Extract the [X, Y] coordinate from the center of the cell holding the provided text.  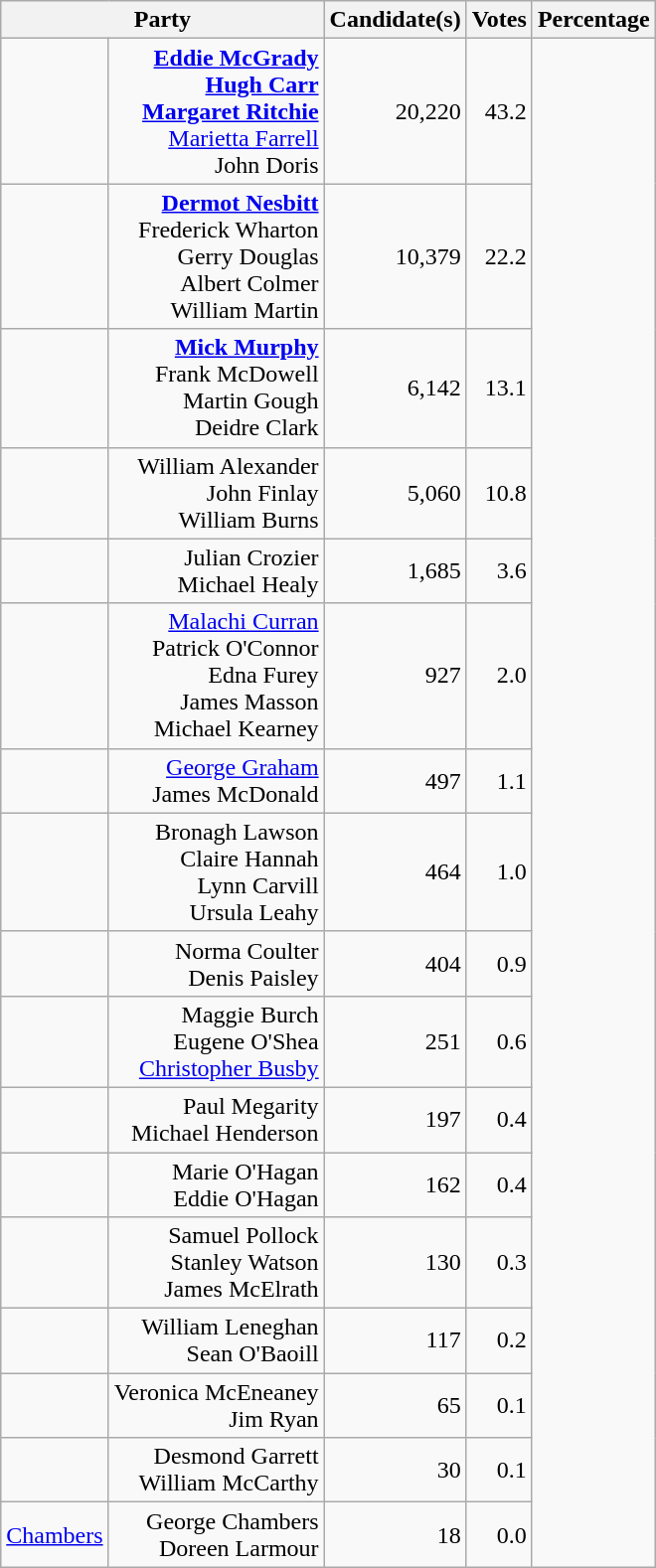
Percentage [593, 20]
43.2 [499, 111]
William LeneghanSean O'Baoill [217, 1341]
1,685 [396, 570]
927 [396, 676]
497 [396, 781]
0.3 [499, 1263]
1.1 [499, 781]
George GrahamJames McDonald [217, 781]
130 [396, 1263]
0.0 [499, 1534]
65 [396, 1405]
Chambers [55, 1534]
Mick MurphyFrank McDowellMartin GoughDeidre Clark [217, 388]
251 [396, 1041]
10.8 [499, 493]
Dermot NesbittFrederick WhartonGerry DouglasAlbert ColmerWilliam Martin [217, 256]
Desmond GarrettWilliam McCarthy [217, 1471]
3.6 [499, 570]
10,379 [396, 256]
Bronagh LawsonClaire HannahLynn CarvillUrsula Leahy [217, 872]
Votes [499, 20]
Paul MegarityMichael Henderson [217, 1119]
197 [396, 1119]
30 [396, 1471]
Candidate(s) [396, 20]
162 [396, 1184]
22.2 [499, 256]
2.0 [499, 676]
464 [396, 872]
Julian CrozierMichael Healy [217, 570]
20,220 [396, 111]
William AlexanderJohn FinlayWilliam Burns [217, 493]
117 [396, 1341]
Norma CoulterDenis Paisley [217, 964]
5,060 [396, 493]
404 [396, 964]
Veronica McEneaneyJim Ryan [217, 1405]
13.1 [499, 388]
George ChambersDoreen Larmour [217, 1534]
0.6 [499, 1041]
Maggie BurchEugene O'SheaChristopher Busby [217, 1041]
Eddie McGradyHugh CarrMargaret RitchieMarietta FarrellJohn Doris [217, 111]
18 [396, 1534]
Party [163, 20]
Samuel PollockStanley WatsonJames McElrath [217, 1263]
Marie O'HaganEddie O'Hagan [217, 1184]
Malachi CurranPatrick O'ConnorEdna FureyJames MassonMichael Kearney [217, 676]
1.0 [499, 872]
6,142 [396, 388]
0.9 [499, 964]
0.2 [499, 1341]
